Search for the cell housing the specified text and yield its [x, y] center coordinate. 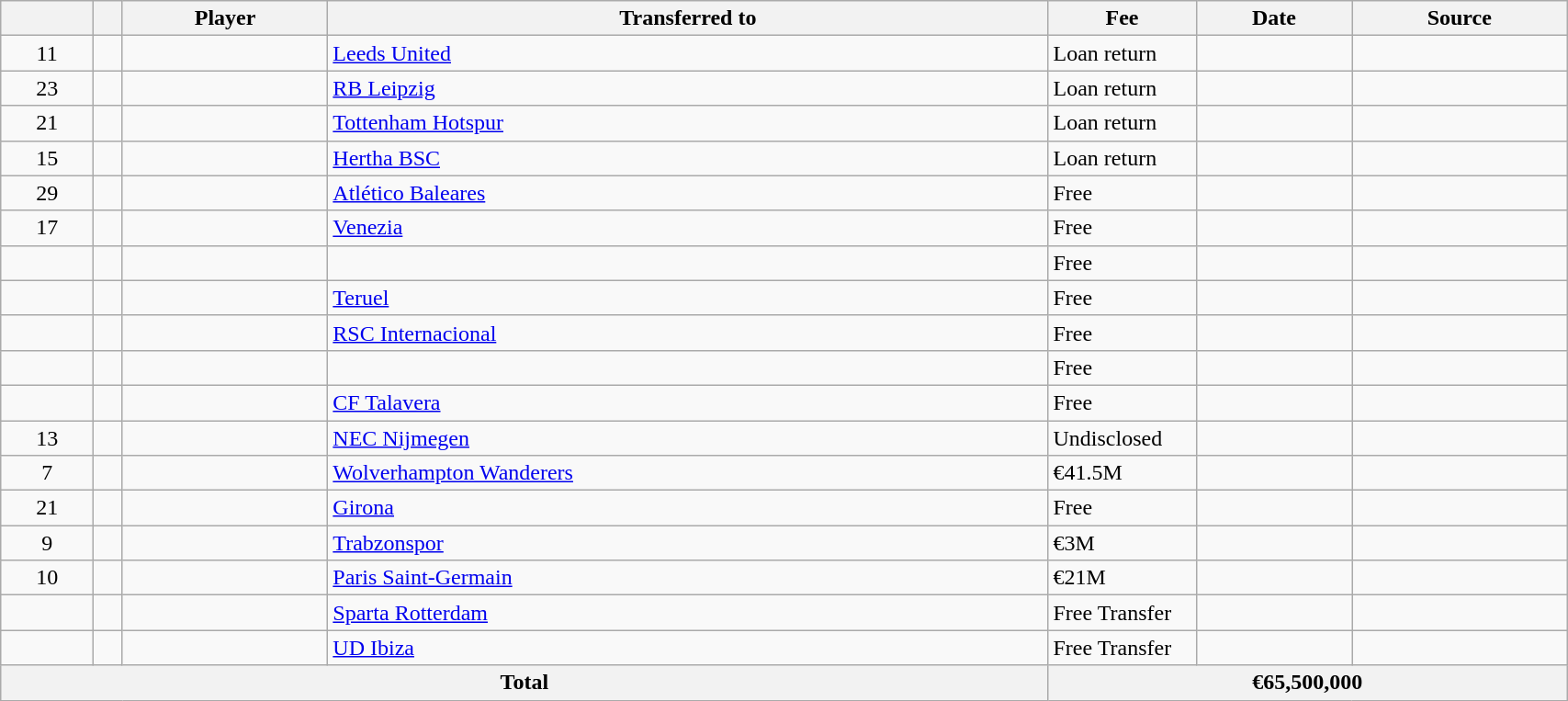
CF Talavera [688, 402]
Girona [688, 508]
7 [48, 473]
29 [48, 193]
Hertha BSC [688, 158]
Venezia [688, 228]
17 [48, 228]
Undisclosed [1122, 438]
€65,500,000 [1308, 683]
15 [48, 158]
RB Leipzig [688, 88]
€21M [1122, 578]
Fee [1122, 18]
Total [525, 683]
9 [48, 543]
RSC Internacional [688, 333]
Player [224, 18]
Tottenham Hotspur [688, 123]
11 [48, 53]
€3M [1122, 543]
UD Ibiza [688, 648]
Date [1274, 18]
13 [48, 438]
Paris Saint-Germain [688, 578]
Source [1460, 18]
10 [48, 578]
Teruel [688, 298]
Leeds United [688, 53]
Trabzonspor [688, 543]
Wolverhampton Wanderers [688, 473]
Transferred to [688, 18]
23 [48, 88]
€41.5M [1122, 473]
Atlético Baleares [688, 193]
Sparta Rotterdam [688, 613]
NEC Nijmegen [688, 438]
